Return (x, y) of the center of cell containing provided text 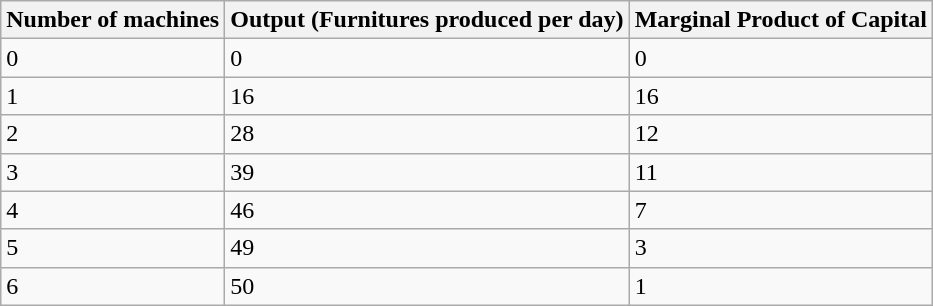
Number of machines (113, 20)
6 (113, 286)
11 (780, 172)
5 (113, 248)
Output (Furnitures produced per day) (427, 20)
28 (427, 134)
12 (780, 134)
4 (113, 210)
39 (427, 172)
Marginal Product of Capital (780, 20)
49 (427, 248)
50 (427, 286)
2 (113, 134)
7 (780, 210)
46 (427, 210)
